Determine the [x, y] coordinate at the center of the cell enclosing the given text.  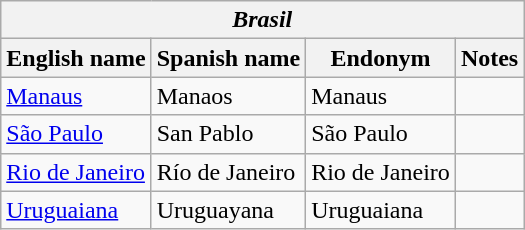
English name [76, 58]
San Pablo [228, 134]
Spanish name [228, 58]
Brasil [262, 20]
Manaos [228, 96]
Notes [489, 58]
Río de Janeiro [228, 172]
Uruguayana [228, 210]
Endonym [381, 58]
